Return the (X, Y) coordinate for the center point of the cell that contains the specified text.  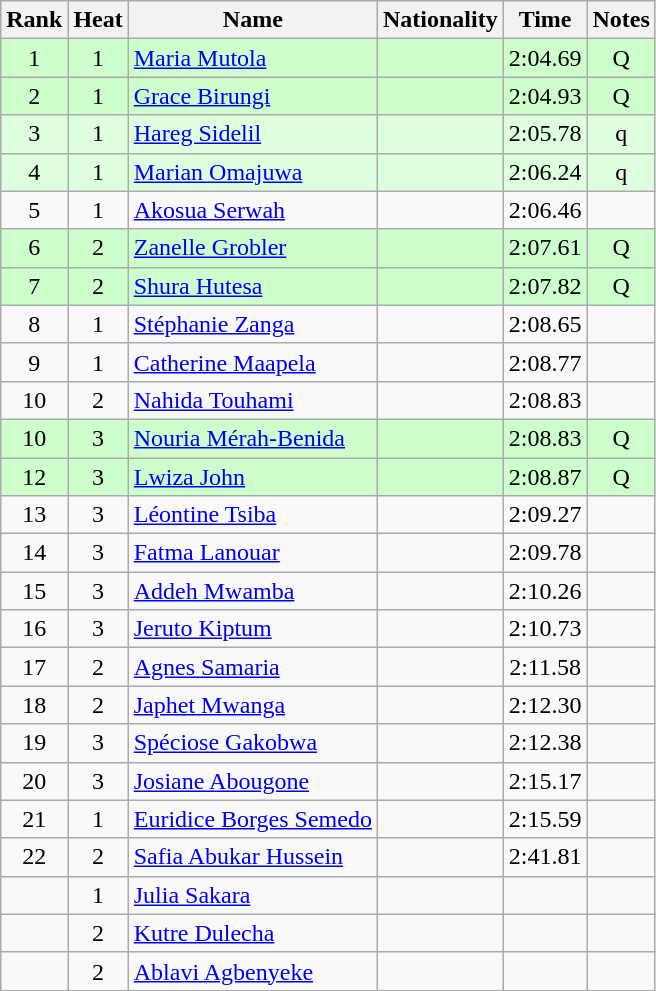
Josiane Abougone (252, 781)
2:08.77 (545, 362)
18 (34, 705)
Name (252, 20)
Léontine Tsiba (252, 515)
Jeruto Kiptum (252, 629)
2:41.81 (545, 857)
19 (34, 743)
2:06.46 (545, 210)
20 (34, 781)
2:11.58 (545, 667)
2:15.59 (545, 819)
22 (34, 857)
2:08.65 (545, 324)
8 (34, 324)
Safia Abukar Hussein (252, 857)
2:04.93 (545, 96)
4 (34, 172)
Addeh Mwamba (252, 591)
9 (34, 362)
Maria Mutola (252, 58)
Agnes Samaria (252, 667)
Nationality (440, 20)
13 (34, 515)
15 (34, 591)
Ablavi Agbenyeke (252, 971)
2:06.24 (545, 172)
2:07.82 (545, 286)
Nouria Mérah-Benida (252, 438)
Shura Hutesa (252, 286)
Rank (34, 20)
Japhet Mwanga (252, 705)
Time (545, 20)
Heat (98, 20)
2:09.78 (545, 553)
21 (34, 819)
Catherine Maapela (252, 362)
Zanelle Grobler (252, 248)
Fatma Lanouar (252, 553)
2:12.30 (545, 705)
16 (34, 629)
2:04.69 (545, 58)
2:10.73 (545, 629)
7 (34, 286)
14 (34, 553)
2:12.38 (545, 743)
Hareg Sidelil (252, 134)
2:09.27 (545, 515)
Julia Sakara (252, 895)
12 (34, 477)
2:07.61 (545, 248)
Kutre Dulecha (252, 933)
Grace Birungi (252, 96)
Spéciose Gakobwa (252, 743)
6 (34, 248)
17 (34, 667)
2:10.26 (545, 591)
Euridice Borges Semedo (252, 819)
Marian Omajuwa (252, 172)
Stéphanie Zanga (252, 324)
Notes (621, 20)
2:08.87 (545, 477)
Nahida Touhami (252, 400)
Akosua Serwah (252, 210)
2:15.17 (545, 781)
5 (34, 210)
2:05.78 (545, 134)
Lwiza John (252, 477)
